Detect which cell encompasses the target text, then output its [x, y] center coordinate. 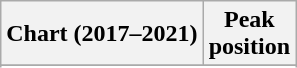
Peak position [249, 34]
Chart (2017–2021) [102, 34]
